Extract the [x, y] coordinate from the center of the cell holding the provided text.  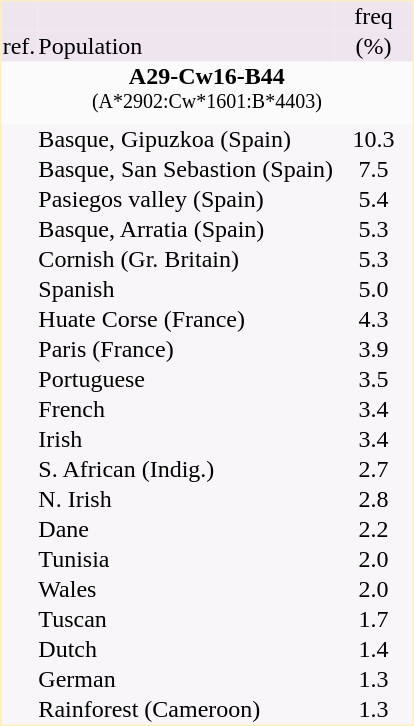
2.7 [373, 470]
N. Irish [186, 500]
Tuscan [186, 620]
Tunisia [186, 560]
Irish [186, 440]
French [186, 410]
2.8 [373, 500]
Pasiegos valley (Spain) [186, 200]
Paris (France) [186, 350]
Dane [186, 530]
Cornish (Gr. Britain) [186, 260]
S. African (Indig.) [186, 470]
3.9 [373, 350]
Portuguese [186, 380]
(%) [373, 47]
Dutch [186, 650]
ref. [19, 47]
1.7 [373, 620]
5.0 [373, 290]
3.5 [373, 380]
7.5 [373, 170]
Spanish [186, 290]
Population [186, 47]
10.3 [373, 140]
Basque, Arratia (Spain) [186, 230]
Basque, San Sebastion (Spain) [186, 170]
Rainforest (Cameroon) [186, 710]
German [186, 680]
5.4 [373, 200]
4.3 [373, 320]
2.2 [373, 530]
Basque, Gipuzkoa (Spain) [186, 140]
freq [373, 17]
A29-Cw16-B44(A*2902:Cw*1601:B*4403) [206, 94]
Wales [186, 590]
Huate Corse (France) [186, 320]
1.4 [373, 650]
